Provide the [x, y] coordinate of the cell's center where the given text is located.  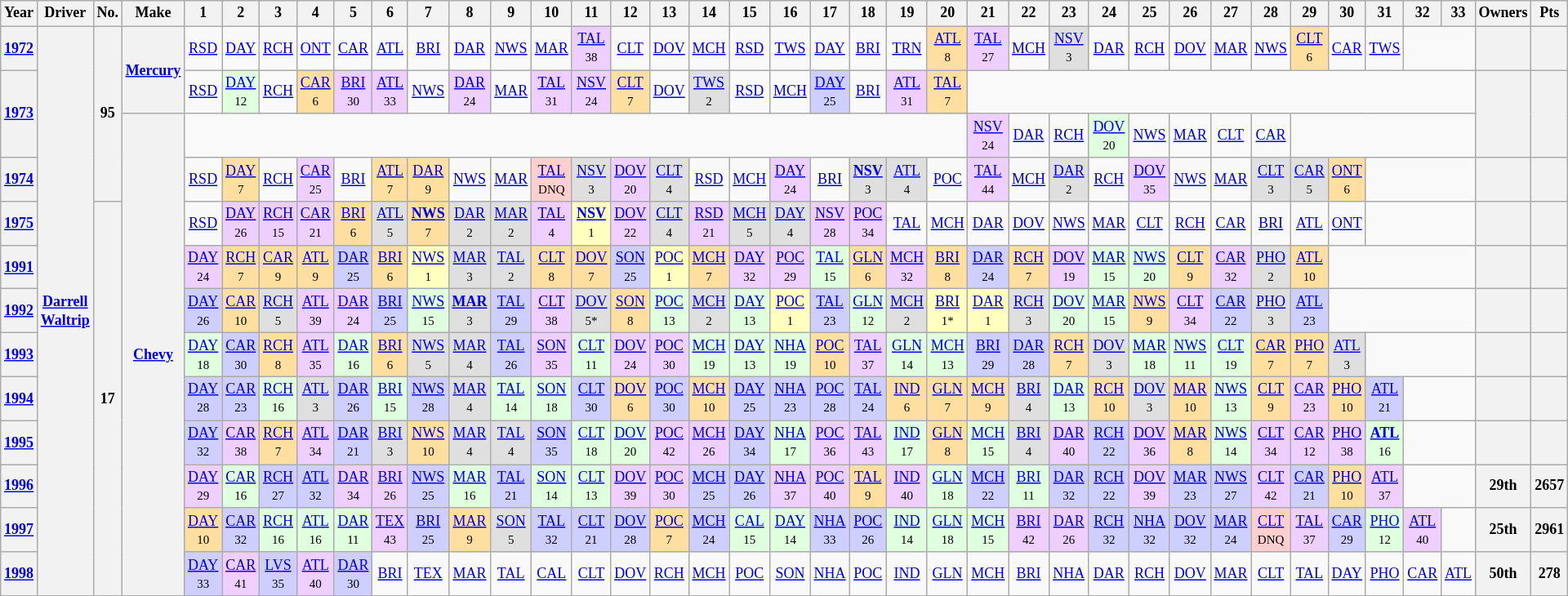
4 [315, 13]
SON18 [551, 398]
ATL7 [390, 180]
25th [1503, 530]
DOV22 [630, 224]
ATL10 [1309, 267]
MCH5 [750, 224]
24 [1109, 13]
DAY12 [241, 92]
1998 [20, 574]
BRI1* [947, 311]
50th [1503, 574]
CAR7 [1271, 355]
NHA32 [1150, 530]
DAR11 [353, 530]
MCH32 [907, 267]
RCH5 [278, 311]
NHA19 [791, 355]
POC40 [830, 487]
ONT6 [1347, 180]
TAL38 [591, 48]
BRI29 [988, 355]
POC10 [830, 355]
ATL5 [390, 224]
30 [1347, 13]
CAR9 [278, 267]
16 [791, 13]
POC36 [830, 443]
22 [1029, 13]
GLN14 [907, 355]
DOV5* [591, 311]
ATL21 [1385, 398]
BRI30 [353, 92]
Driver [65, 13]
SON5 [511, 530]
32 [1423, 13]
2961 [1550, 530]
IND14 [907, 530]
IND17 [907, 443]
TAL27 [988, 48]
DAR16 [353, 355]
MCH26 [709, 443]
DAR34 [353, 487]
NWS20 [1150, 267]
CLT18 [591, 443]
GLN7 [947, 398]
CAL15 [750, 530]
NWS13 [1231, 398]
ATL35 [315, 355]
MCH25 [709, 487]
DOV28 [630, 530]
CLT6 [1309, 48]
CAR10 [241, 311]
DAR1 [988, 311]
CAR30 [241, 355]
31 [1385, 13]
MCH19 [709, 355]
15 [750, 13]
ATL33 [390, 92]
TRN [907, 48]
2 [241, 13]
19 [907, 13]
278 [1550, 574]
TAL23 [830, 311]
DAR9 [428, 180]
NWS7 [428, 224]
MCH7 [709, 267]
NSV28 [830, 224]
MAR23 [1190, 487]
ATL37 [1385, 487]
CLT8 [551, 267]
DAY34 [750, 443]
DAR32 [1068, 487]
RCH3 [1029, 311]
SON25 [630, 267]
CLT38 [551, 311]
NWS14 [1231, 443]
DAY7 [241, 180]
Make [153, 13]
MCH24 [709, 530]
MCH10 [709, 398]
MAR9 [470, 530]
TAL32 [551, 530]
POC34 [868, 224]
BRI11 [1029, 487]
NWS10 [428, 443]
CAL [551, 574]
11 [591, 13]
DAY33 [203, 574]
CAR16 [241, 487]
TAL7 [947, 92]
TALDNQ [551, 180]
PHO38 [1347, 443]
ATL32 [315, 487]
CAR29 [1347, 530]
ATL23 [1309, 311]
25 [1150, 13]
GLN [947, 574]
POC7 [670, 530]
NWS15 [428, 311]
Year [20, 13]
33 [1459, 13]
29th [1503, 487]
TAL2 [511, 267]
POC13 [670, 311]
CLT30 [591, 398]
RSD21 [709, 224]
DOV32 [1190, 530]
MCH22 [988, 487]
1996 [20, 487]
PHO3 [1271, 311]
BRI8 [947, 267]
CAR38 [241, 443]
GLN6 [868, 267]
TAL9 [868, 487]
TAL15 [830, 267]
DAR30 [353, 574]
NWS11 [1190, 355]
SON [791, 574]
RCH27 [278, 487]
IND [907, 574]
TAL26 [511, 355]
CLTDNQ [1271, 530]
Pts [1550, 13]
NHA23 [791, 398]
ATL4 [907, 180]
27 [1231, 13]
GLN12 [868, 311]
CAR41 [241, 574]
1 [203, 13]
DOV7 [591, 267]
RCH8 [278, 355]
POC26 [868, 530]
10 [551, 13]
1974 [20, 180]
MAR24 [1231, 530]
1972 [20, 48]
2657 [1550, 487]
BRI42 [1029, 530]
NWS5 [428, 355]
TEX [428, 574]
TAL29 [511, 311]
23 [1068, 13]
CLT3 [1271, 180]
26 [1190, 13]
DOV35 [1150, 180]
RCH15 [278, 224]
6 [390, 13]
PHO2 [1271, 267]
RCH32 [1109, 530]
Darrell Waltrip [65, 311]
DAY4 [791, 224]
MAR16 [470, 487]
1973 [20, 114]
NHA37 [791, 487]
ATL34 [315, 443]
CLT11 [591, 355]
TAL14 [511, 398]
18 [868, 13]
1991 [20, 267]
DOV6 [630, 398]
DAR28 [1029, 355]
POC29 [791, 267]
21 [988, 13]
1992 [20, 311]
3 [278, 13]
PHO [1385, 574]
ATL39 [315, 311]
Mercury [153, 70]
NHA33 [830, 530]
MAR18 [1150, 355]
29 [1309, 13]
DOV24 [630, 355]
SON14 [551, 487]
MAR2 [511, 224]
12 [630, 13]
NWS28 [428, 398]
PHO12 [1385, 530]
DAY10 [203, 530]
GLN8 [947, 443]
13 [670, 13]
NWS25 [428, 487]
1993 [20, 355]
TAL21 [511, 487]
DAR13 [1068, 398]
CAR6 [315, 92]
PHO7 [1309, 355]
MCH9 [988, 398]
DAR40 [1068, 443]
TAL44 [988, 180]
5 [353, 13]
CAR25 [315, 180]
8 [470, 13]
CLT21 [591, 530]
9 [511, 13]
1994 [20, 398]
TAL31 [551, 92]
Owners [1503, 13]
LVS35 [278, 574]
No. [108, 13]
7 [428, 13]
CAR22 [1231, 311]
28 [1271, 13]
MCH13 [947, 355]
1975 [20, 224]
DAR21 [353, 443]
DAY29 [203, 487]
DOV36 [1150, 443]
14 [709, 13]
CLT19 [1231, 355]
Chevy [153, 354]
CAR5 [1309, 180]
TAL43 [868, 443]
IND40 [907, 487]
RCH10 [1109, 398]
POC28 [830, 398]
ATL31 [907, 92]
1995 [20, 443]
ATL9 [315, 267]
DAY28 [203, 398]
TEX43 [390, 530]
1997 [20, 530]
DAY18 [203, 355]
NWS1 [428, 267]
IND6 [907, 398]
DAR25 [353, 267]
20 [947, 13]
NHA17 [791, 443]
NWS9 [1150, 311]
BRI15 [390, 398]
DOV19 [1068, 267]
CLT7 [630, 92]
MAR10 [1190, 398]
ATL8 [947, 48]
BRI3 [390, 443]
MAR8 [1190, 443]
CLT42 [1271, 487]
TAL24 [868, 398]
CAR12 [1309, 443]
NSV1 [591, 224]
SON8 [630, 311]
TWS2 [709, 92]
DAY14 [791, 530]
95 [108, 114]
POC42 [670, 443]
BRI26 [390, 487]
NWS27 [1231, 487]
CLT13 [591, 487]
